Return [x, y] of the center of cell containing provided text 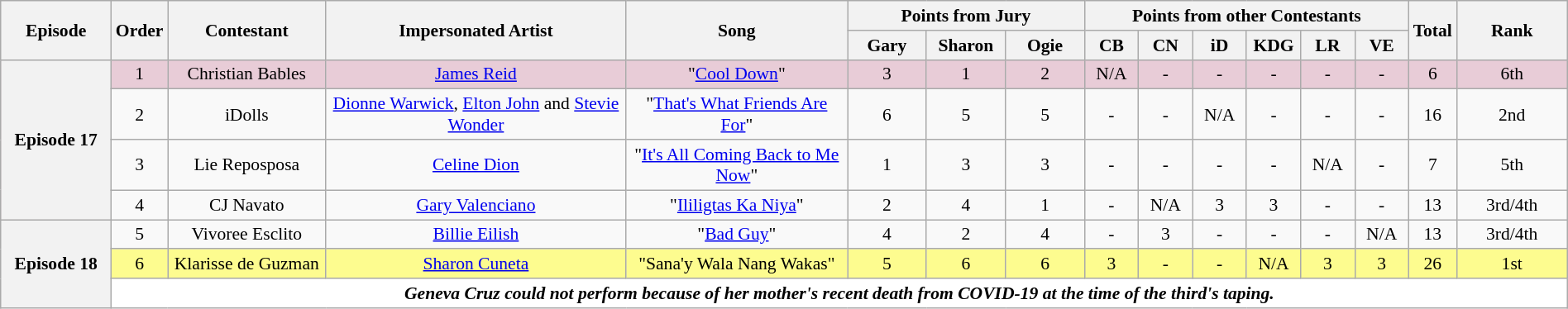
Episode 17 [56, 140]
KDG [1274, 45]
iDolls [246, 114]
Dionne Warwick, Elton John and Stevie Wonder [476, 114]
"Ililigtas Ka Niya" [737, 205]
Total [1432, 30]
Klarisse de Guzman [246, 264]
7 [1432, 165]
"Cool Down" [737, 74]
"Sana'y Wala Nang Wakas" [737, 264]
Gary [887, 45]
Episode [56, 30]
"Bad Guy" [737, 235]
Gary Valenciano [476, 205]
CB [1111, 45]
Rank [1512, 30]
6th [1512, 74]
Vivoree Esclito [246, 235]
1st [1512, 264]
16 [1432, 114]
"That's What Friends Are For" [737, 114]
Geneva Cruz could not perform because of her mother's recent death from COVID-19 at the time of the third's taping. [840, 293]
Song [737, 30]
5th [1512, 165]
Sharon [966, 45]
Impersonated Artist [476, 30]
iD [1219, 45]
LR [1328, 45]
Billie Eilish [476, 235]
Contestant [246, 30]
Christian Bables [246, 74]
Lie Reposposa [246, 165]
Episode 18 [56, 264]
Points from Jury [966, 16]
CJ Navato [246, 205]
VE [1381, 45]
2nd [1512, 114]
Sharon Cuneta [476, 264]
Celine Dion [476, 165]
Order [140, 30]
"It's All Coming Back to Me Now" [737, 165]
Points from other Contestants [1246, 16]
26 [1432, 264]
Ogie [1045, 45]
James Reid [476, 74]
CN [1166, 45]
